From the cell containing the given text, extract its center point as (X, Y) coordinate. 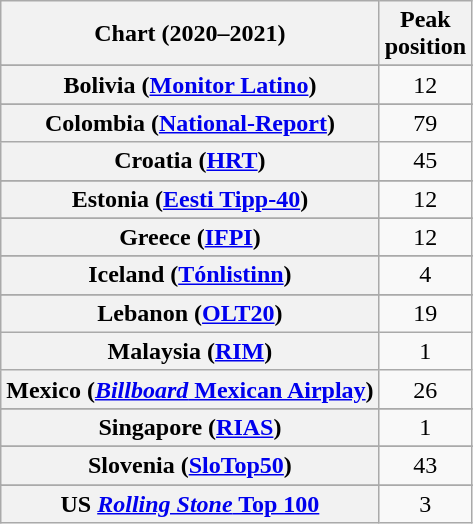
43 (425, 465)
Malaysia (RIM) (190, 351)
Iceland (Tónlistinn) (190, 275)
Lebanon (OLT20) (190, 313)
Estonia (Eesti Tipp-40) (190, 199)
4 (425, 275)
26 (425, 389)
Greece (IFPI) (190, 237)
Bolivia (Monitor Latino) (190, 85)
Slovenia (SloTop50) (190, 465)
Mexico (Billboard Mexican Airplay) (190, 389)
19 (425, 313)
Peakposition (425, 34)
79 (425, 123)
Croatia (HRT) (190, 161)
US Rolling Stone Top 100 (190, 503)
Singapore (RIAS) (190, 427)
Chart (2020–2021) (190, 34)
3 (425, 503)
45 (425, 161)
Colombia (National-Report) (190, 123)
